Locate the cell with the specified text and output its [X, Y] center coordinate. 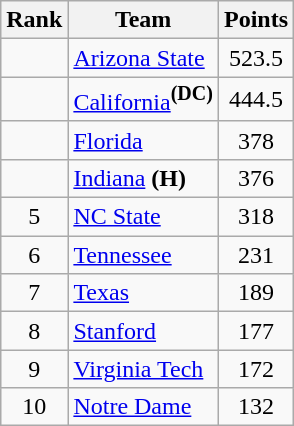
Notre Dame [144, 407]
Indiana (H) [144, 178]
California(DC) [144, 100]
10 [34, 407]
376 [256, 178]
132 [256, 407]
177 [256, 331]
6 [34, 255]
Team [144, 20]
Arizona State [144, 58]
9 [34, 369]
231 [256, 255]
189 [256, 293]
318 [256, 217]
Texas [144, 293]
Rank [34, 20]
7 [34, 293]
Tennessee [144, 255]
Virginia Tech [144, 369]
8 [34, 331]
523.5 [256, 58]
Stanford [144, 331]
NC State [144, 217]
378 [256, 140]
172 [256, 369]
Florida [144, 140]
Points [256, 20]
5 [34, 217]
444.5 [256, 100]
